Detect which cell encompasses the target text, then output its (x, y) center coordinate. 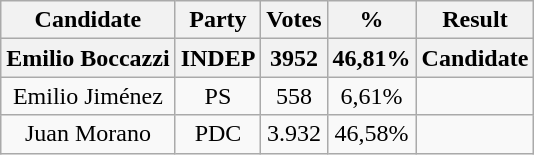
Emilio Boccazzi (88, 58)
Votes (294, 20)
46,58% (372, 134)
46,81% (372, 58)
558 (294, 96)
PDC (218, 134)
INDEP (218, 58)
6,61% (372, 96)
% (372, 20)
3.932 (294, 134)
Emilio Jiménez (88, 96)
Juan Morano (88, 134)
PS (218, 96)
Party (218, 20)
3952 (294, 58)
Result (475, 20)
